Detect which cell encompasses the target text, then output its (X, Y) center coordinate. 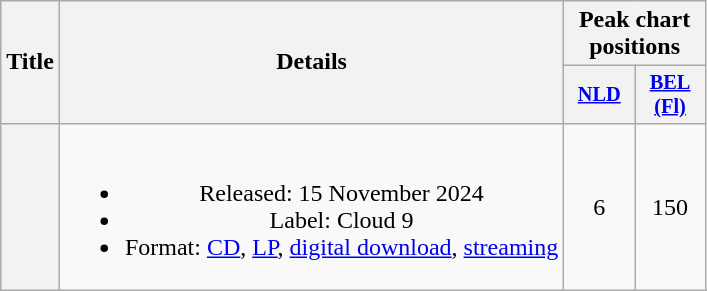
BEL(Fl) (670, 95)
150 (670, 206)
Title (30, 62)
Details (311, 62)
6 (600, 206)
NLD (600, 95)
Released: 15 November 2024Label: Cloud 9Format: CD, LP, digital download, streaming (311, 206)
Peak chart positions (635, 34)
